Output the [X, Y] coordinate of the center of the cell containing the given text.  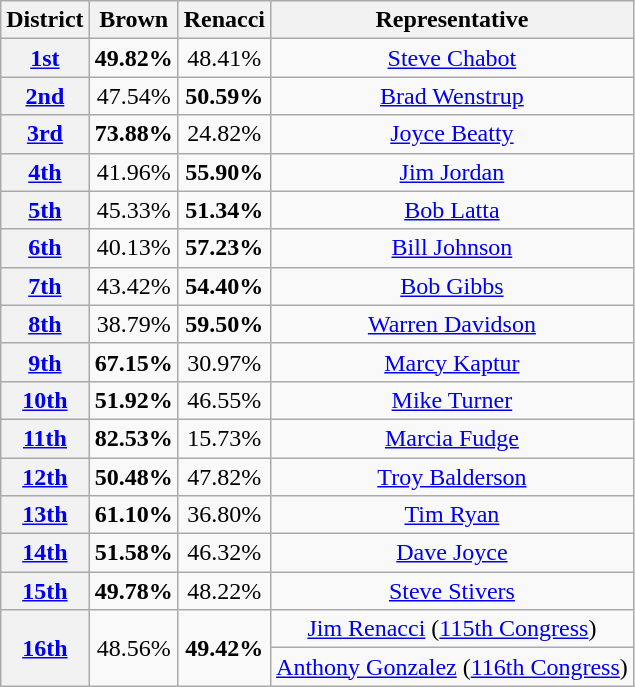
6th [45, 248]
24.82% [224, 134]
Joyce Beatty [452, 134]
30.97% [224, 362]
50.48% [134, 477]
48.41% [224, 58]
49.78% [134, 591]
Mike Turner [452, 400]
73.88% [134, 134]
9th [45, 362]
54.40% [224, 286]
57.23% [224, 248]
Tim Ryan [452, 515]
51.92% [134, 400]
Warren Davidson [452, 324]
Bob Gibbs [452, 286]
48.22% [224, 591]
Marcia Fudge [452, 438]
51.58% [134, 553]
4th [45, 172]
12th [45, 477]
11th [45, 438]
3rd [45, 134]
15.73% [224, 438]
Jim Renacci (115th Congress) [452, 629]
82.53% [134, 438]
49.42% [224, 648]
Bill Johnson [452, 248]
Bob Latta [452, 210]
41.96% [134, 172]
46.55% [224, 400]
16th [45, 648]
47.54% [134, 96]
13th [45, 515]
51.34% [224, 210]
14th [45, 553]
48.56% [134, 648]
49.82% [134, 58]
15th [45, 591]
2nd [45, 96]
61.10% [134, 515]
46.32% [224, 553]
38.79% [134, 324]
10th [45, 400]
1st [45, 58]
Steve Stivers [452, 591]
7th [45, 286]
Steve Chabot [452, 58]
8th [45, 324]
43.42% [134, 286]
Jim Jordan [452, 172]
59.50% [224, 324]
55.90% [224, 172]
45.33% [134, 210]
Marcy Kaptur [452, 362]
Brad Wenstrup [452, 96]
Dave Joyce [452, 553]
67.15% [134, 362]
Troy Balderson [452, 477]
District [45, 20]
40.13% [134, 248]
50.59% [224, 96]
Renacci [224, 20]
Representative [452, 20]
47.82% [224, 477]
Brown [134, 20]
5th [45, 210]
Anthony Gonzalez (116th Congress) [452, 667]
36.80% [224, 515]
